Provide the [X, Y] coordinate of the cell's center where the given text is located.  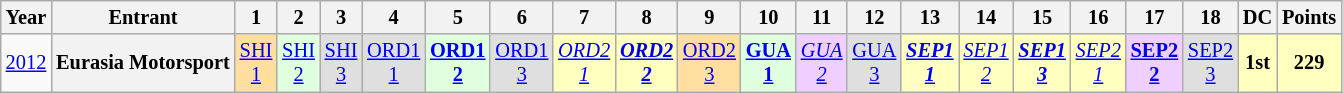
Entrant [143, 17]
7 [584, 17]
ORD13 [522, 63]
SEP12 [986, 63]
GUA3 [874, 63]
14 [986, 17]
SEP22 [1154, 63]
ORD22 [646, 63]
4 [394, 17]
DC [1258, 17]
SEP13 [1042, 63]
SEP21 [1098, 63]
SHI3 [342, 63]
18 [1210, 17]
1st [1258, 63]
ORD23 [710, 63]
5 [458, 17]
229 [1309, 63]
SHI1 [256, 63]
9 [710, 17]
12 [874, 17]
11 [822, 17]
8 [646, 17]
15 [1042, 17]
16 [1098, 17]
GUA2 [822, 63]
ORD11 [394, 63]
10 [768, 17]
ORD12 [458, 63]
6 [522, 17]
Points [1309, 17]
17 [1154, 17]
Eurasia Motorsport [143, 63]
SEP11 [930, 63]
13 [930, 17]
GUA1 [768, 63]
ORD21 [584, 63]
SEP23 [1210, 63]
Year [26, 17]
SHI2 [298, 63]
3 [342, 17]
2 [298, 17]
1 [256, 17]
2012 [26, 63]
